Provide the (x, y) coordinate of the cell's center where the given text is located.  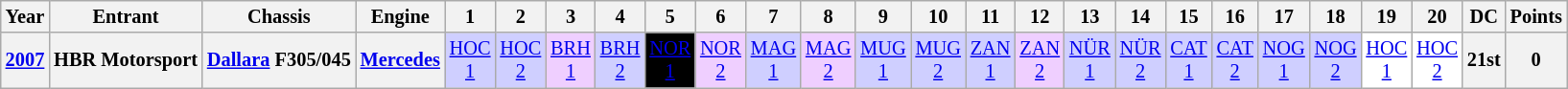
9 (882, 16)
11 (991, 16)
ZAN2 (1040, 60)
NÜR1 (1089, 60)
17 (1284, 16)
18 (1336, 16)
NOG2 (1336, 60)
4 (620, 16)
Engine (401, 16)
13 (1089, 16)
DC (1485, 16)
12 (1040, 16)
CAT2 (1235, 60)
CAT1 (1188, 60)
8 (829, 16)
BRH1 (571, 60)
ZAN1 (991, 60)
2 (520, 16)
10 (938, 16)
Chassis (279, 16)
BRH2 (620, 60)
MUG2 (938, 60)
6 (721, 16)
Points (1536, 16)
21st (1485, 60)
16 (1235, 16)
MUG1 (882, 60)
15 (1188, 16)
MAG2 (829, 60)
14 (1141, 16)
NOG1 (1284, 60)
Year (25, 16)
MAG1 (773, 60)
NOR1 (669, 60)
Mercedes (401, 60)
HBR Motorsport (126, 60)
0 (1536, 60)
7 (773, 16)
NOR2 (721, 60)
1 (470, 16)
Dallara F305/045 (279, 60)
2007 (25, 60)
5 (669, 16)
NÜR2 (1141, 60)
3 (571, 16)
19 (1387, 16)
Entrant (126, 16)
20 (1437, 16)
